Locate the cell with the specified text and output its (x, y) center coordinate. 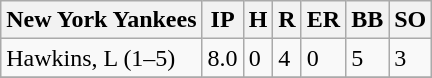
BB (368, 20)
New York Yankees (102, 20)
8.0 (222, 58)
5 (368, 58)
R (287, 20)
3 (410, 58)
4 (287, 58)
IP (222, 20)
H (258, 20)
Hawkins, L (1–5) (102, 58)
SO (410, 20)
ER (323, 20)
